Return the (X, Y) coordinate for the center point of the cell that contains the specified text.  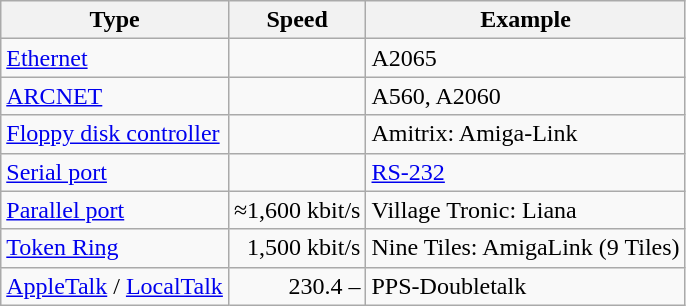
AppleTalk / LocalTalk (115, 286)
Serial port (115, 172)
Example (526, 20)
A560, A2060 (526, 96)
Amitrix: Amiga-Link (526, 134)
Type (115, 20)
A2065 (526, 58)
1,500 kbit/s (297, 248)
Parallel port (115, 210)
≈1,600 kbit/s (297, 210)
Token Ring (115, 248)
ARCNET (115, 96)
230.4 – (297, 286)
RS-232 (526, 172)
Floppy disk controller (115, 134)
Speed (297, 20)
Village Tronic: Liana (526, 210)
Nine Tiles: AmigaLink (9 Tiles) (526, 248)
Ethernet (115, 58)
PPS-Doubletalk (526, 286)
